Locate the cell with the specified text and output its [X, Y] center coordinate. 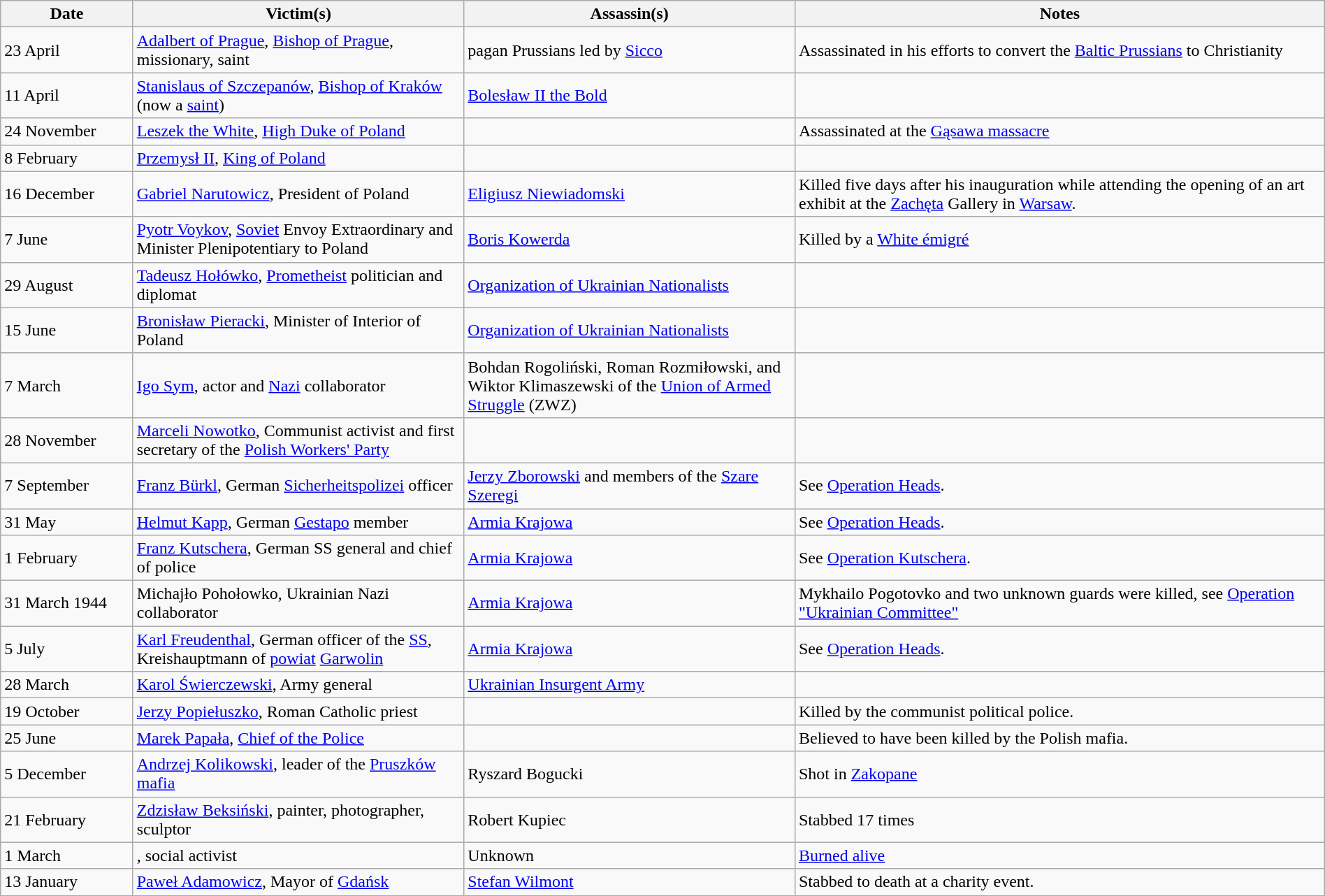
Igo Sym, actor and Nazi collaborator [298, 385]
Killed by the communist political police. [1059, 711]
Leszek the White, High Duke of Poland [298, 131]
Zdzisław Beksiński, painter, photographer, sculptor [298, 819]
Stanislaus of Szczepanów, Bishop of Kraków (now a saint) [298, 95]
Boris Kowerda [630, 239]
28 March [67, 685]
Killed by a White émigré [1059, 239]
Adalbert of Prague, Bishop of Prague, missionary, saint [298, 50]
7 March [67, 385]
1 February [67, 558]
Helmut Kapp, German Gestapo member [298, 522]
, social activist [298, 855]
Przemysł II, King of Poland [298, 158]
5 July [67, 649]
8 February [67, 158]
Andrzej Kolikowski, leader of the Pruszków mafia [298, 774]
24 November [67, 131]
Notes [1059, 14]
Marceli Nowotko, Communist activist and first secretary of the Polish Workers' Party [298, 440]
Bolesław II the Bold [630, 95]
Assassinated in his efforts to convert the Baltic Prussians to Christianity [1059, 50]
Shot in Zakopane [1059, 774]
Karol Świerczewski, Army general [298, 685]
31 March 1944 [67, 604]
28 November [67, 440]
Paweł Adamowicz, Mayor of Gdańsk [298, 882]
Victim(s) [298, 14]
Bronisław Pieracki, Minister of Interior of Poland [298, 330]
5 December [67, 774]
21 February [67, 819]
Eligiusz Niewiadomski [630, 194]
11 April [67, 95]
13 January [67, 882]
See Operation Kutschera. [1059, 558]
15 June [67, 330]
23 April [67, 50]
Pyotr Voykov, Soviet Envoy Extraordinary and Minister Plenipotentiary to Poland [298, 239]
Stefan Wilmont [630, 882]
25 June [67, 738]
16 December [67, 194]
Franz Kutschera, German SS general and chief of police [298, 558]
Ryszard Bogucki [630, 774]
Marek Papała, Chief of the Police [298, 738]
Tadeusz Hołówko, Prometheist politician and diplomat [298, 285]
7 September [67, 485]
Bohdan Rogoliński, Roman Rozmiłowski, and Wiktor Klimaszewski of the Union of Armed Struggle (ZWZ) [630, 385]
31 May [67, 522]
Assassinated at the Gąsawa massacre [1059, 131]
Date [67, 14]
Killed five days after his inauguration while attending the opening of an art exhibit at the Zachęta Gallery in Warsaw. [1059, 194]
Michajło Pohołowko, Ukrainian Nazi collaborator [298, 604]
Gabriel Narutowicz, President of Poland [298, 194]
29 August [67, 285]
Ukrainian Insurgent Army [630, 685]
Jerzy Zborowski and members of the Szare Szeregi [630, 485]
Believed to have been killed by the Polish mafia. [1059, 738]
Robert Kupiec [630, 819]
7 June [67, 239]
Stabbed to death at a charity event. [1059, 882]
Franz Bürkl, German Sicherheitspolizei officer [298, 485]
Stabbed 17 times [1059, 819]
Karl Freudenthal, German officer of the SS, Kreishauptmann of powiat Garwolin [298, 649]
pagan Prussians led by Sicco [630, 50]
19 October [67, 711]
Burned alive [1059, 855]
Jerzy Popiełuszko, Roman Catholic priest [298, 711]
Mykhailo Pogotovko and two unknown guards were killed, see Operation "Ukrainian Committee" [1059, 604]
1 March [67, 855]
Unknown [630, 855]
Assassin(s) [630, 14]
